Capture the cell that displays the provided text and extract its [X, Y] central coordinate. 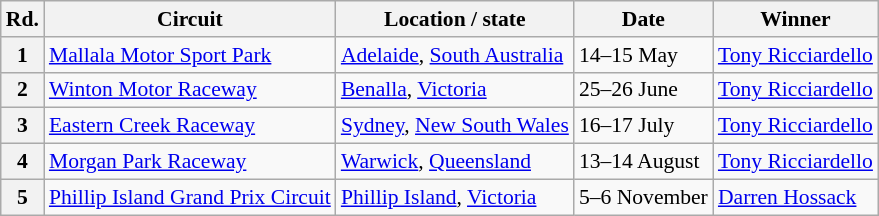
Benalla, Victoria [455, 90]
2 [22, 90]
Winton Motor Raceway [190, 90]
Sydney, New South Wales [455, 126]
Rd. [22, 19]
Adelaide, South Australia [455, 55]
5–6 November [644, 197]
Winner [796, 19]
Circuit [190, 19]
4 [22, 162]
16–17 July [644, 126]
25–26 June [644, 90]
Location / state [455, 19]
Morgan Park Raceway [190, 162]
Phillip Island Grand Prix Circuit [190, 197]
Mallala Motor Sport Park [190, 55]
Date [644, 19]
Eastern Creek Raceway [190, 126]
13–14 August [644, 162]
Warwick, Queensland [455, 162]
Darren Hossack [796, 197]
3 [22, 126]
14–15 May [644, 55]
5 [22, 197]
Phillip Island, Victoria [455, 197]
1 [22, 55]
